Provide the (x, y) coordinate of the cell's center where the given text is located.  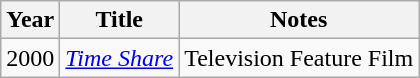
Television Feature Film (299, 58)
2000 (30, 58)
Year (30, 20)
Title (120, 20)
Time Share (120, 58)
Notes (299, 20)
